Search for the cell housing the specified text and yield its (x, y) center coordinate. 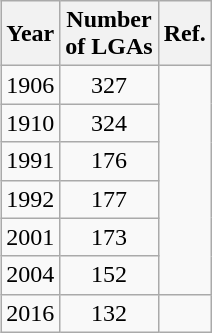
327 (109, 85)
1910 (30, 123)
173 (109, 237)
1906 (30, 85)
2016 (30, 313)
Year (30, 34)
1992 (30, 199)
1991 (30, 161)
324 (109, 123)
132 (109, 313)
2004 (30, 275)
176 (109, 161)
Numberof LGAs (109, 34)
152 (109, 275)
177 (109, 199)
Ref. (184, 34)
2001 (30, 237)
